Output the [X, Y] coordinate of the center of the cell containing the given text.  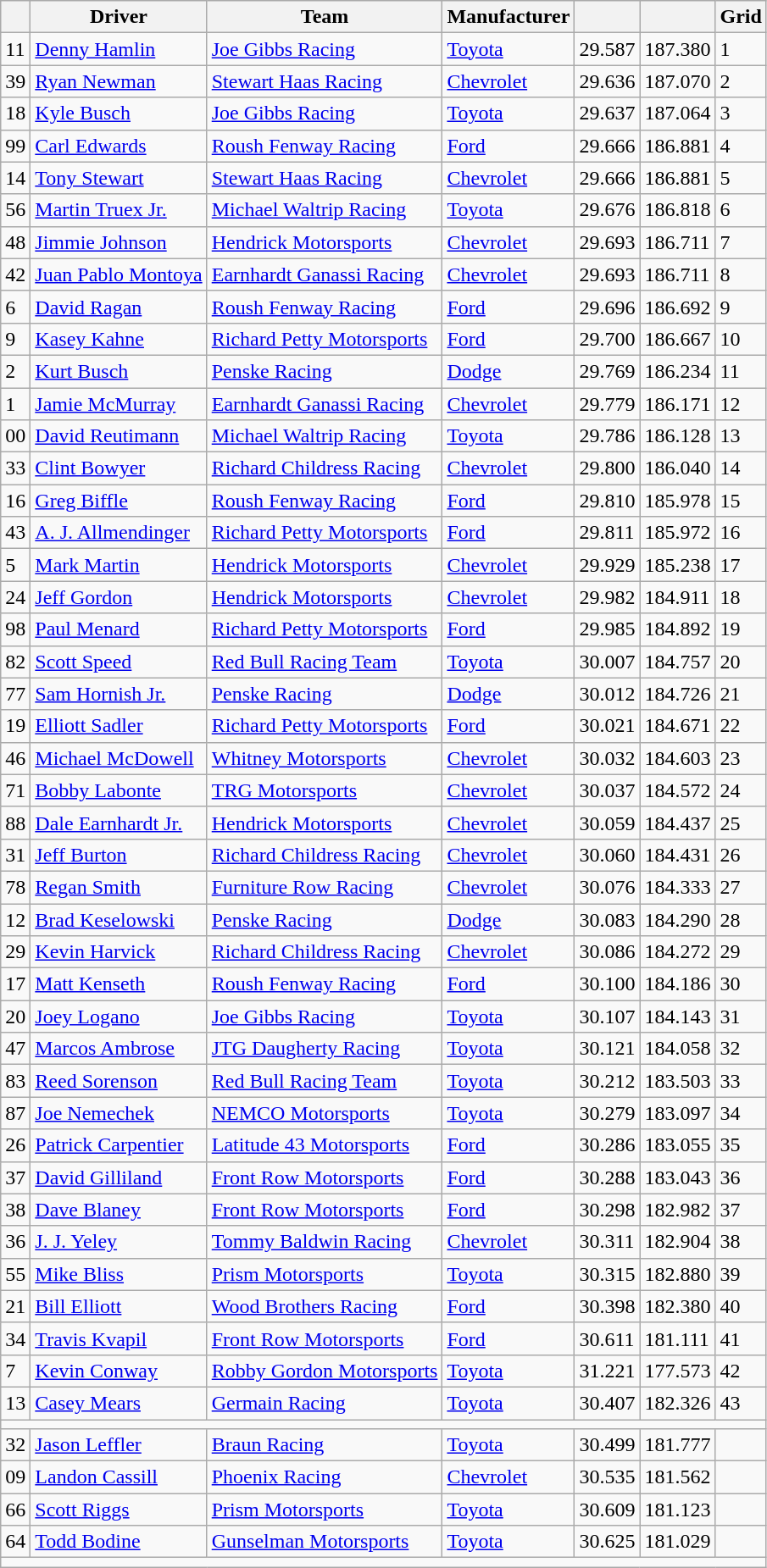
181.562 [678, 1477]
30.076 [607, 887]
Joe Nemechek [119, 1113]
Brad Keselowski [119, 919]
186.667 [678, 339]
30.407 [607, 1403]
30.311 [607, 1242]
30.100 [607, 984]
186.692 [678, 307]
177.573 [678, 1371]
Paul Menard [119, 629]
Bobby Labonte [119, 790]
186.234 [678, 371]
30.021 [607, 726]
Phoenix Racing [325, 1477]
Team [325, 17]
181.029 [678, 1542]
Scott Speed [119, 662]
29.929 [607, 565]
182.982 [678, 1210]
30.535 [607, 1477]
Dale Earnhardt Jr. [119, 823]
184.437 [678, 823]
Reed Sorenson [119, 1081]
Jimmie Johnson [119, 242]
64 [15, 1542]
186.818 [678, 210]
30.012 [607, 694]
30.298 [607, 1210]
184.431 [678, 855]
Matt Kenseth [119, 984]
29.985 [607, 629]
30.398 [607, 1306]
Juan Pablo Montoya [119, 274]
Mark Martin [119, 565]
NEMCO Motorsports [325, 1113]
29.800 [607, 468]
25 [741, 823]
184.757 [678, 662]
29.779 [607, 404]
185.978 [678, 501]
Dave Blaney [119, 1210]
Bill Elliott [119, 1306]
29.769 [607, 371]
31.221 [607, 1371]
A. J. Allmendinger [119, 533]
184.272 [678, 952]
30.083 [607, 919]
Ryan Newman [119, 81]
00 [15, 436]
30.107 [607, 1017]
30.007 [607, 662]
Kevin Conway [119, 1371]
15 [741, 501]
Grid [741, 17]
30.060 [607, 855]
30.611 [607, 1338]
10 [741, 339]
184.333 [678, 887]
Jeff Burton [119, 855]
181.123 [678, 1510]
30.212 [607, 1081]
183.043 [678, 1177]
Denny Hamlin [119, 49]
30.032 [607, 758]
46 [15, 758]
Joey Logano [119, 1017]
Landon Cassill [119, 1477]
22 [741, 726]
186.171 [678, 404]
8 [741, 274]
82 [15, 662]
Elliott Sadler [119, 726]
184.892 [678, 629]
182.880 [678, 1274]
30.315 [607, 1274]
30.609 [607, 1510]
Tommy Baldwin Racing [325, 1242]
28 [741, 919]
184.058 [678, 1049]
83 [15, 1081]
30.086 [607, 952]
29.676 [607, 210]
182.904 [678, 1242]
183.503 [678, 1081]
Manufacturer [509, 17]
187.380 [678, 49]
23 [741, 758]
98 [15, 629]
187.064 [678, 114]
Jeff Gordon [119, 597]
09 [15, 1477]
186.040 [678, 468]
181.777 [678, 1445]
183.097 [678, 1113]
27 [741, 887]
Kurt Busch [119, 371]
184.143 [678, 1017]
30.499 [607, 1445]
47 [15, 1049]
29.637 [607, 114]
186.128 [678, 436]
Greg Biffle [119, 501]
Patrick Carpentier [119, 1145]
TRG Motorsports [325, 790]
71 [15, 790]
48 [15, 242]
Mike Bliss [119, 1274]
Germain Racing [325, 1403]
Tony Stewart [119, 178]
Jason Leffler [119, 1445]
Sam Hornish Jr. [119, 694]
Robby Gordon Motorsports [325, 1371]
29.587 [607, 49]
185.238 [678, 565]
78 [15, 887]
40 [741, 1306]
Driver [119, 17]
Braun Racing [325, 1445]
99 [15, 146]
183.055 [678, 1145]
29.700 [607, 339]
4 [741, 146]
29.636 [607, 81]
Todd Bodine [119, 1542]
30.286 [607, 1145]
29.810 [607, 501]
184.572 [678, 790]
J. J. Yeley [119, 1242]
29.696 [607, 307]
184.911 [678, 597]
185.972 [678, 533]
30.121 [607, 1049]
Scott Riggs [119, 1510]
Kevin Harvick [119, 952]
181.111 [678, 1338]
Kasey Kahne [119, 339]
30 [741, 984]
David Reutimann [119, 436]
Michael McDowell [119, 758]
35 [741, 1145]
184.186 [678, 984]
87 [15, 1113]
Regan Smith [119, 887]
JTG Daugherty Racing [325, 1049]
Jamie McMurray [119, 404]
Kyle Busch [119, 114]
77 [15, 694]
187.070 [678, 81]
30.288 [607, 1177]
Marcos Ambrose [119, 1049]
41 [741, 1338]
184.290 [678, 919]
29.811 [607, 533]
182.326 [678, 1403]
88 [15, 823]
Latitude 43 Motorsports [325, 1145]
Carl Edwards [119, 146]
184.603 [678, 758]
Martin Truex Jr. [119, 210]
David Ragan [119, 307]
Travis Kvapil [119, 1338]
182.380 [678, 1306]
29.786 [607, 436]
184.671 [678, 726]
184.726 [678, 694]
Clint Bowyer [119, 468]
Casey Mears [119, 1403]
66 [15, 1510]
29.982 [607, 597]
30.059 [607, 823]
3 [741, 114]
Wood Brothers Racing [325, 1306]
30.625 [607, 1542]
Gunselman Motorsports [325, 1542]
Furniture Row Racing [325, 887]
30.279 [607, 1113]
55 [15, 1274]
56 [15, 210]
30.037 [607, 790]
Whitney Motorsports [325, 758]
David Gilliland [119, 1177]
